Return (x, y) of the center of cell containing provided text 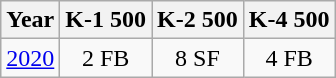
2020 (30, 58)
Year (30, 20)
K-4 500 (289, 20)
2 FB (106, 58)
8 SF (198, 58)
4 FB (289, 58)
K-1 500 (106, 20)
K-2 500 (198, 20)
